Locate the cell with the specified text and output its [x, y] center coordinate. 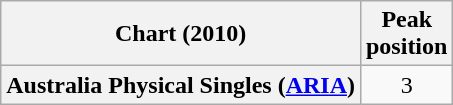
3 [406, 85]
Peakposition [406, 34]
Australia Physical Singles (ARIA) [181, 85]
Chart (2010) [181, 34]
